Find where the given text appears and provide that cell's center as [x, y] coordinate. 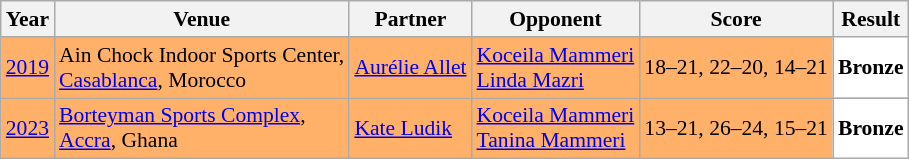
Borteyman Sports Complex,Accra, Ghana [202, 128]
Venue [202, 19]
Opponent [556, 19]
2019 [28, 68]
Koceila Mammeri Linda Mazri [556, 68]
Koceila Mammeri Tanina Mammeri [556, 128]
Year [28, 19]
2023 [28, 128]
Aurélie Allet [410, 68]
Partner [410, 19]
13–21, 26–24, 15–21 [736, 128]
Score [736, 19]
18–21, 22–20, 14–21 [736, 68]
Result [871, 19]
Ain Chock Indoor Sports Center,Casablanca, Morocco [202, 68]
Kate Ludik [410, 128]
